Detect which cell encompasses the target text, then output its [x, y] center coordinate. 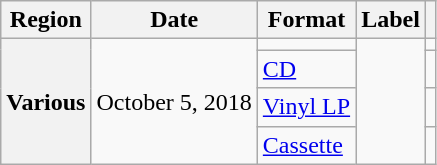
October 5, 2018 [174, 102]
Date [174, 20]
Various [46, 102]
Vinyl LP [306, 107]
CD [306, 69]
Cassette [306, 145]
Region [46, 20]
Label [391, 20]
Format [306, 20]
